Locate the cell with the specified text and output its [X, Y] center coordinate. 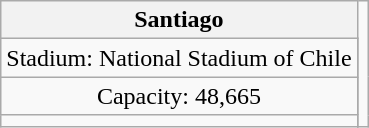
Santiago [179, 20]
Capacity: 48,665 [179, 96]
Stadium: National Stadium of Chile [179, 58]
